Return the (X, Y) coordinate for the center point of the cell that contains the specified text.  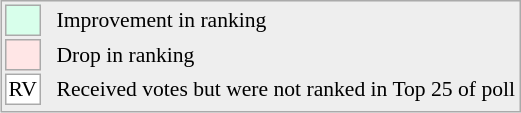
RV (23, 90)
Received votes but were not ranked in Top 25 of poll (286, 90)
Improvement in ranking (286, 20)
Drop in ranking (286, 55)
